Scan for the cell matching the given text and deliver its (x, y) coordinate at center. 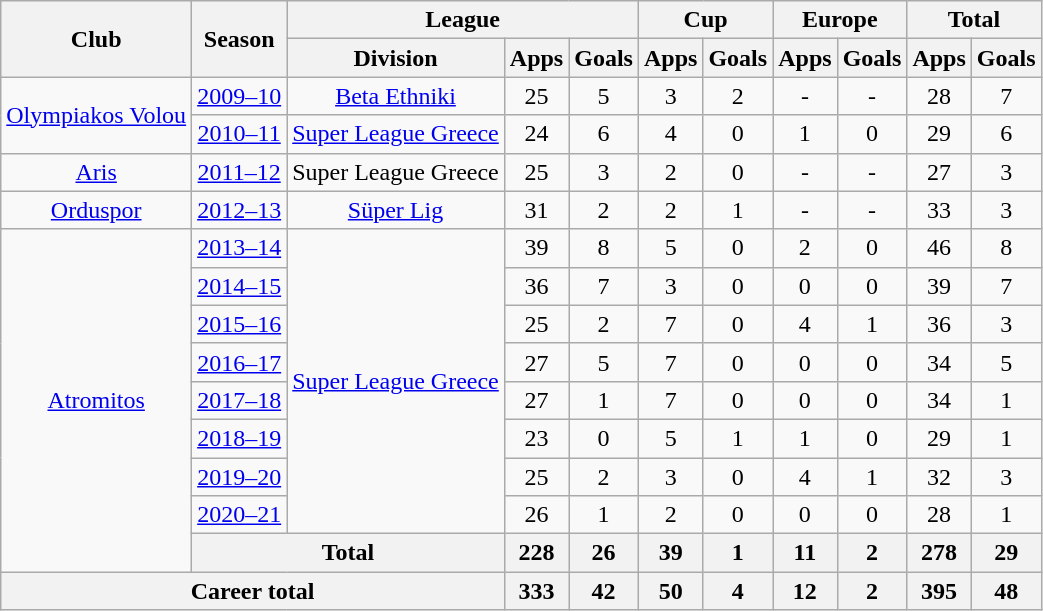
Süper Lig (396, 210)
278 (939, 553)
League (463, 20)
50 (670, 591)
228 (536, 553)
33 (939, 210)
2020–21 (240, 515)
Orduspor (96, 210)
Season (240, 39)
48 (1006, 591)
46 (939, 248)
11 (805, 553)
Aris (96, 172)
Europe (840, 20)
Olympiakos Volou (96, 115)
2010–11 (240, 134)
24 (536, 134)
Club (96, 39)
23 (536, 438)
2018–19 (240, 438)
2014–15 (240, 286)
32 (939, 477)
Division (396, 58)
Cup (705, 20)
2016–17 (240, 362)
42 (604, 591)
395 (939, 591)
31 (536, 210)
Beta Ethniki (396, 96)
Career total (253, 591)
333 (536, 591)
2019–20 (240, 477)
2013–14 (240, 248)
2012–13 (240, 210)
2017–18 (240, 400)
2015–16 (240, 324)
12 (805, 591)
2009–10 (240, 96)
Atromitos (96, 400)
2011–12 (240, 172)
